Extract the [x, y] coordinate from the center of the cell holding the provided text.  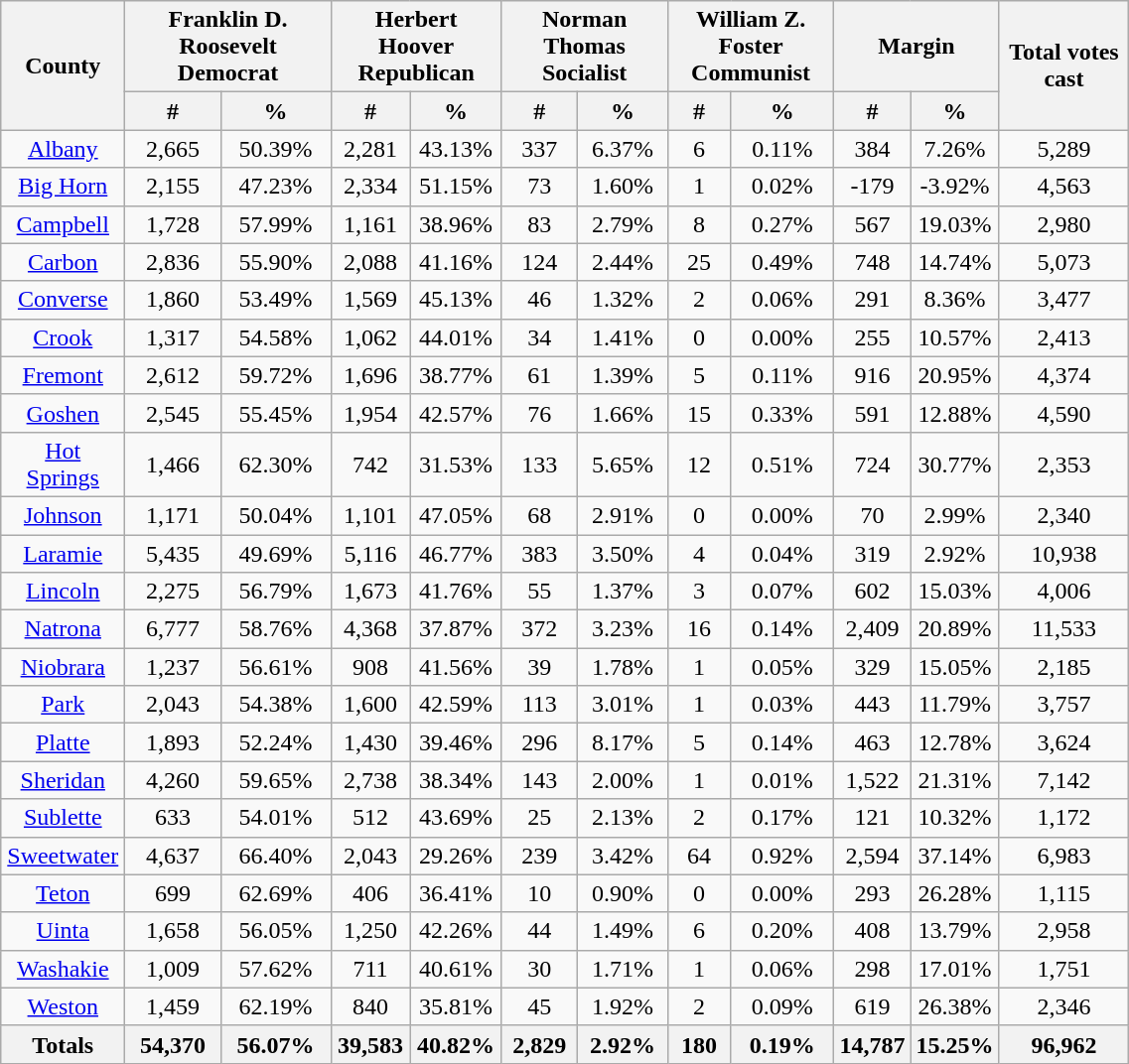
66.40% [276, 856]
30 [540, 969]
Converse [64, 300]
61 [540, 375]
42.59% [456, 705]
291 [872, 300]
408 [872, 931]
Hot Springs [64, 465]
2,545 [173, 413]
52.24% [276, 742]
0.17% [782, 818]
15.05% [955, 667]
Margin [917, 47]
1.41% [624, 337]
113 [540, 705]
1,161 [370, 224]
293 [872, 893]
2,836 [173, 262]
58.76% [276, 629]
406 [370, 893]
1.39% [624, 375]
11.79% [955, 705]
1.66% [624, 413]
-179 [872, 187]
83 [540, 224]
1,171 [173, 515]
12.88% [955, 413]
2,088 [370, 262]
Sublette [64, 818]
Washakie [64, 969]
0.19% [782, 1044]
64 [699, 856]
73 [540, 187]
337 [540, 149]
0.51% [782, 465]
56.61% [276, 667]
591 [872, 413]
1,954 [370, 413]
0.33% [782, 413]
Natrona [64, 629]
39 [540, 667]
59.65% [276, 780]
38.96% [456, 224]
54.58% [276, 337]
908 [370, 667]
2,340 [1064, 515]
Sheridan [64, 780]
1.49% [624, 931]
51.15% [456, 187]
41.76% [456, 592]
40.61% [456, 969]
2,185 [1064, 667]
47.05% [456, 515]
3,757 [1064, 705]
12.78% [955, 742]
1,459 [173, 1006]
4,260 [173, 780]
1,009 [173, 969]
Sweetwater [64, 856]
17.01% [955, 969]
37.87% [456, 629]
1.60% [624, 187]
3.50% [624, 553]
121 [872, 818]
1.92% [624, 1006]
3,477 [1064, 300]
1,062 [370, 337]
384 [872, 149]
2.79% [624, 224]
180 [699, 1044]
54.01% [276, 818]
10.57% [955, 337]
15.03% [955, 592]
1.37% [624, 592]
2.00% [624, 780]
1,696 [370, 375]
42.57% [456, 413]
55 [540, 592]
2.44% [624, 262]
2,594 [872, 856]
2,958 [1064, 931]
1,250 [370, 931]
Weston [64, 1006]
4,563 [1064, 187]
Herbert HooverRepublican [416, 47]
38.34% [456, 780]
742 [370, 465]
3 [699, 592]
298 [872, 969]
10 [540, 893]
46 [540, 300]
76 [540, 413]
1,751 [1064, 969]
70 [872, 515]
57.99% [276, 224]
2,409 [872, 629]
39,583 [370, 1044]
1,728 [173, 224]
38.77% [456, 375]
6,983 [1064, 856]
2,353 [1064, 465]
3.01% [624, 705]
4,368 [370, 629]
133 [540, 465]
35.81% [456, 1006]
59.72% [276, 375]
711 [370, 969]
26.28% [955, 893]
Uinta [64, 931]
96,962 [1064, 1044]
1,893 [173, 742]
41.56% [456, 667]
2,281 [370, 149]
Goshen [64, 413]
-3.92% [955, 187]
13.79% [955, 931]
37.14% [955, 856]
Totals [64, 1044]
8.36% [955, 300]
56.05% [276, 931]
443 [872, 705]
15 [699, 413]
319 [872, 553]
0.02% [782, 187]
3.23% [624, 629]
0.03% [782, 705]
2,334 [370, 187]
62.69% [276, 893]
2.13% [624, 818]
45.13% [456, 300]
3,624 [1064, 742]
4,637 [173, 856]
1,600 [370, 705]
50.04% [276, 515]
Albany [64, 149]
William Z. FosterCommunist [751, 47]
633 [173, 818]
4,374 [1064, 375]
Big Horn [64, 187]
2,155 [173, 187]
62.30% [276, 465]
County [64, 66]
2.91% [624, 515]
10,938 [1064, 553]
724 [872, 465]
1,172 [1064, 818]
11,533 [1064, 629]
1,673 [370, 592]
0.05% [782, 667]
36.41% [456, 893]
34 [540, 337]
50.39% [276, 149]
2,980 [1064, 224]
1,115 [1064, 893]
43.69% [456, 818]
4 [699, 553]
Crook [64, 337]
619 [872, 1006]
329 [872, 667]
0.27% [782, 224]
2,346 [1064, 1006]
46.77% [456, 553]
53.49% [276, 300]
5.65% [624, 465]
Total votes cast [1064, 66]
1,101 [370, 515]
Johnson [64, 515]
567 [872, 224]
602 [872, 592]
56.79% [276, 592]
7.26% [955, 149]
463 [872, 742]
296 [540, 742]
0.92% [782, 856]
0.20% [782, 931]
31.53% [456, 465]
255 [872, 337]
5,073 [1064, 262]
21.31% [955, 780]
5,435 [173, 553]
68 [540, 515]
0.09% [782, 1006]
1,658 [173, 931]
5,116 [370, 553]
43.13% [456, 149]
19.03% [955, 224]
2,665 [173, 149]
42.26% [456, 931]
512 [370, 818]
49.69% [276, 553]
2.99% [955, 515]
4,006 [1064, 592]
143 [540, 780]
54,370 [173, 1044]
0.90% [624, 893]
1,237 [173, 667]
44.01% [456, 337]
372 [540, 629]
26.38% [955, 1006]
1,466 [173, 465]
1.32% [624, 300]
12 [699, 465]
748 [872, 262]
699 [173, 893]
0.49% [782, 262]
0.04% [782, 553]
916 [872, 375]
239 [540, 856]
Carbon [64, 262]
39.46% [456, 742]
47.23% [276, 187]
0.07% [782, 592]
29.26% [456, 856]
Laramie [64, 553]
Park [64, 705]
55.45% [276, 413]
56.07% [276, 1044]
383 [540, 553]
20.95% [955, 375]
1,430 [370, 742]
54.38% [276, 705]
15.25% [955, 1044]
2,829 [540, 1044]
5,289 [1064, 149]
14.74% [955, 262]
7,142 [1064, 780]
8 [699, 224]
Lincoln [64, 592]
124 [540, 262]
41.16% [456, 262]
Platte [64, 742]
45 [540, 1006]
0.01% [782, 780]
2,612 [173, 375]
10.32% [955, 818]
Fremont [64, 375]
16 [699, 629]
Franklin D. RooseveltDemocrat [228, 47]
14,787 [872, 1044]
Teton [64, 893]
44 [540, 931]
62.19% [276, 1006]
20.89% [955, 629]
30.77% [955, 465]
55.90% [276, 262]
2,413 [1064, 337]
6,777 [173, 629]
Campbell [64, 224]
8.17% [624, 742]
Norman ThomasSocialist [584, 47]
1,569 [370, 300]
6.37% [624, 149]
1.78% [624, 667]
40.82% [456, 1044]
2,738 [370, 780]
1,317 [173, 337]
Niobrara [64, 667]
1.71% [624, 969]
2,275 [173, 592]
1,522 [872, 780]
840 [370, 1006]
3.42% [624, 856]
57.62% [276, 969]
4,590 [1064, 413]
1,860 [173, 300]
